From the cell containing the given text, extract its center point as (X, Y) coordinate. 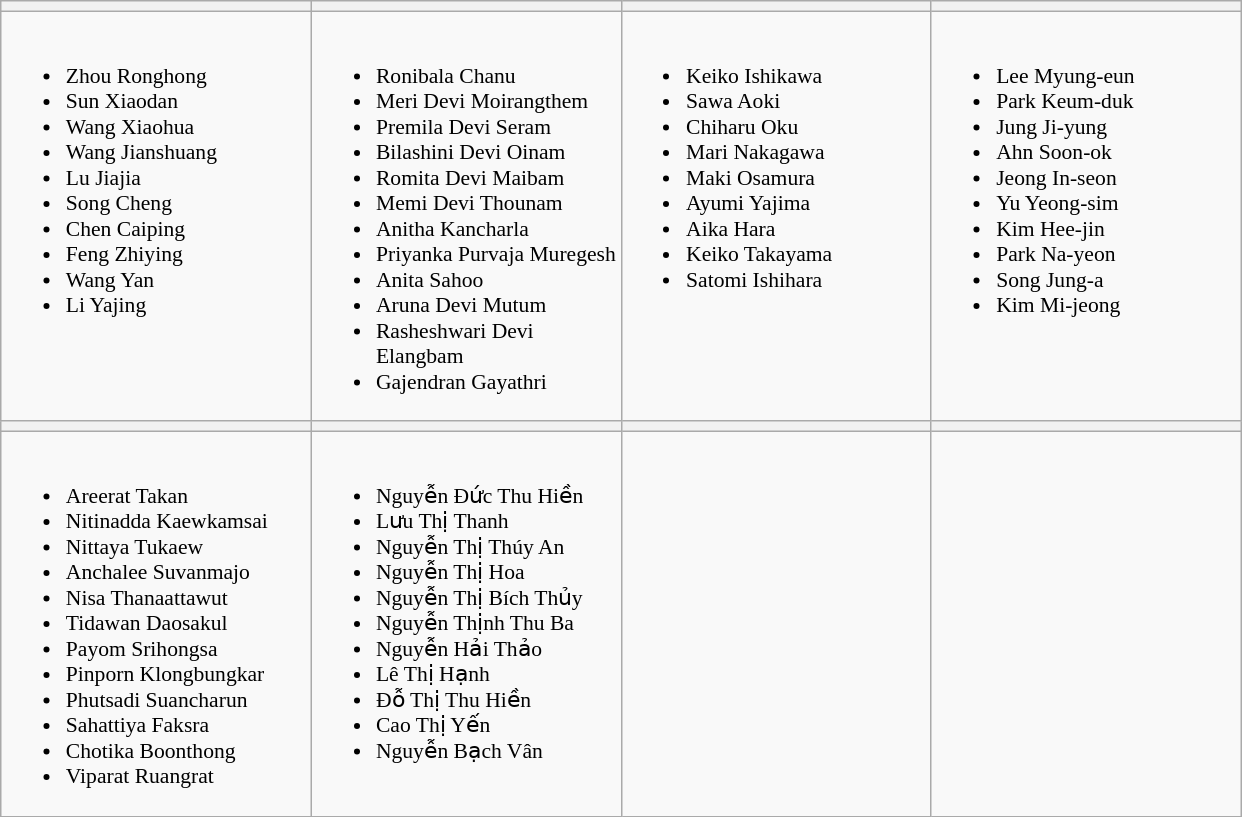
Zhou RonghongSun XiaodanWang XiaohuaWang JianshuangLu JiajiaSong ChengChen CaipingFeng ZhiyingWang YanLi Yajing (156, 216)
Keiko IshikawaSawa AokiChiharu OkuMari NakagawaMaki OsamuraAyumi YajimaAika HaraKeiko TakayamaSatomi Ishihara (776, 216)
Lee Myung-eunPark Keum-dukJung Ji-yungAhn Soon-okJeong In-seonYu Yeong-simKim Hee-jinPark Na-yeonSong Jung-aKim Mi-jeong (1086, 216)
